Extract the [X, Y] coordinate from the center of the cell holding the provided text.  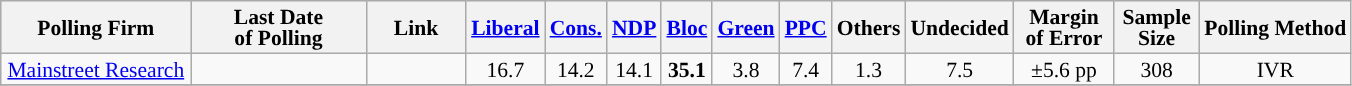
Marginof Error [1064, 27]
7.4 [806, 68]
16.7 [505, 68]
Cons. [576, 27]
7.5 [959, 68]
Link [416, 27]
308 [1156, 68]
35.1 [686, 68]
IVR [1275, 68]
Undecided [959, 27]
14.1 [634, 68]
Polling Method [1275, 27]
1.3 [869, 68]
NDP [634, 27]
SampleSize [1156, 27]
Liberal [505, 27]
PPC [806, 27]
14.2 [576, 68]
Bloc [686, 27]
3.8 [746, 68]
Green [746, 27]
Others [869, 27]
Last Dateof Polling [278, 27]
Mainstreet Research [96, 68]
Polling Firm [96, 27]
±5.6 pp [1064, 68]
